From the cell containing the given text, extract its center point as [X, Y] coordinate. 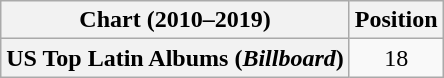
18 [396, 58]
Chart (2010–2019) [176, 20]
US Top Latin Albums (Billboard) [176, 58]
Position [396, 20]
